Locate the cell with the specified text and output its (X, Y) center coordinate. 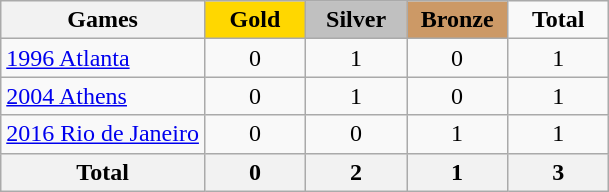
3 (558, 172)
Games (103, 20)
Gold (254, 20)
2 (356, 172)
2016 Rio de Janeiro (103, 134)
2004 Athens (103, 96)
Bronze (458, 20)
1996 Atlanta (103, 58)
Silver (356, 20)
